Capture the cell that displays the provided text and extract its [X, Y] central coordinate. 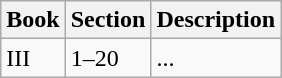
Description [216, 20]
III [33, 58]
Book [33, 20]
Section [108, 20]
1–20 [108, 58]
... [216, 58]
